Pinpoint the cell where the given text exists, returning its (X, Y) midpoint coordinate. 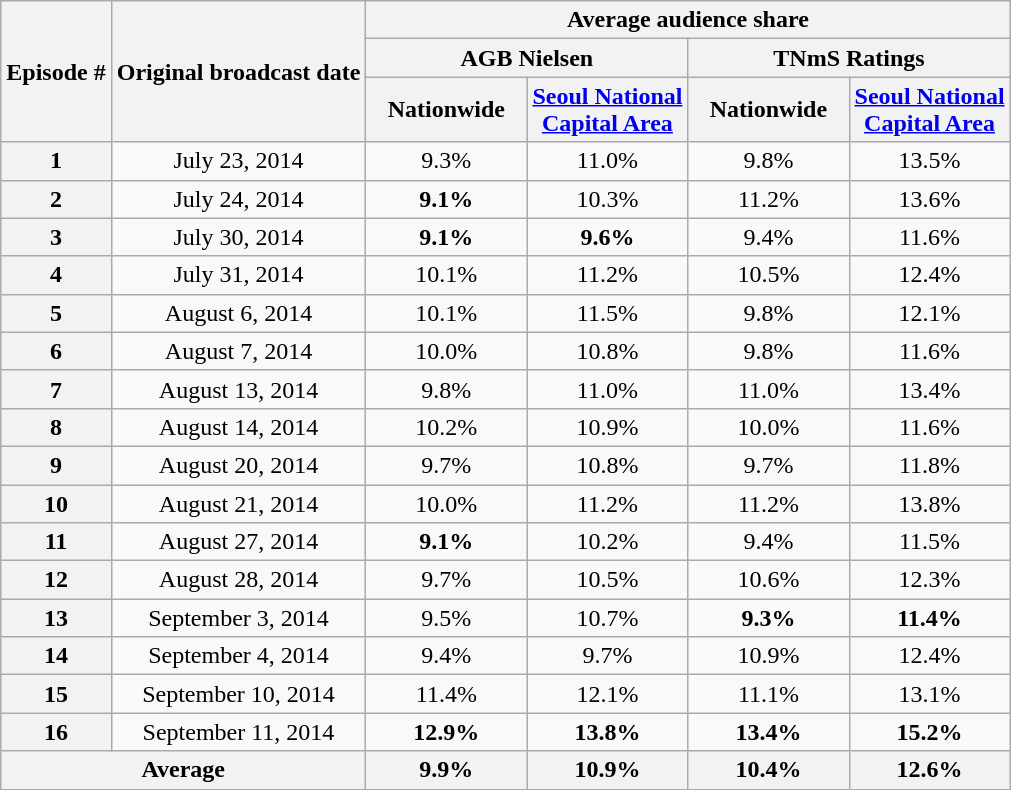
September 11, 2014 (238, 732)
9.6% (608, 237)
7 (56, 389)
13.6% (930, 199)
5 (56, 313)
10.3% (608, 199)
August 21, 2014 (238, 503)
13.1% (930, 694)
TNmS Ratings (849, 58)
12.3% (930, 580)
9.9% (446, 770)
July 30, 2014 (238, 237)
AGB Nielsen (527, 58)
10.7% (608, 618)
8 (56, 427)
August 13, 2014 (238, 389)
July 24, 2014 (238, 199)
Average audience share (688, 20)
September 10, 2014 (238, 694)
15 (56, 694)
1 (56, 161)
11.1% (768, 694)
12 (56, 580)
August 20, 2014 (238, 465)
2 (56, 199)
10 (56, 503)
August 28, 2014 (238, 580)
4 (56, 275)
9.5% (446, 618)
3 (56, 237)
10.6% (768, 580)
14 (56, 656)
Episode # (56, 72)
6 (56, 351)
12.9% (446, 732)
10.4% (768, 770)
July 31, 2014 (238, 275)
Average (184, 770)
15.2% (930, 732)
Original broadcast date (238, 72)
August 27, 2014 (238, 542)
August 6, 2014 (238, 313)
August 14, 2014 (238, 427)
13 (56, 618)
September 4, 2014 (238, 656)
13.5% (930, 161)
September 3, 2014 (238, 618)
August 7, 2014 (238, 351)
11 (56, 542)
12.6% (930, 770)
16 (56, 732)
9 (56, 465)
11.8% (930, 465)
July 23, 2014 (238, 161)
